Identify which cell holds the provided text, then report its [x, y] central coordinate. 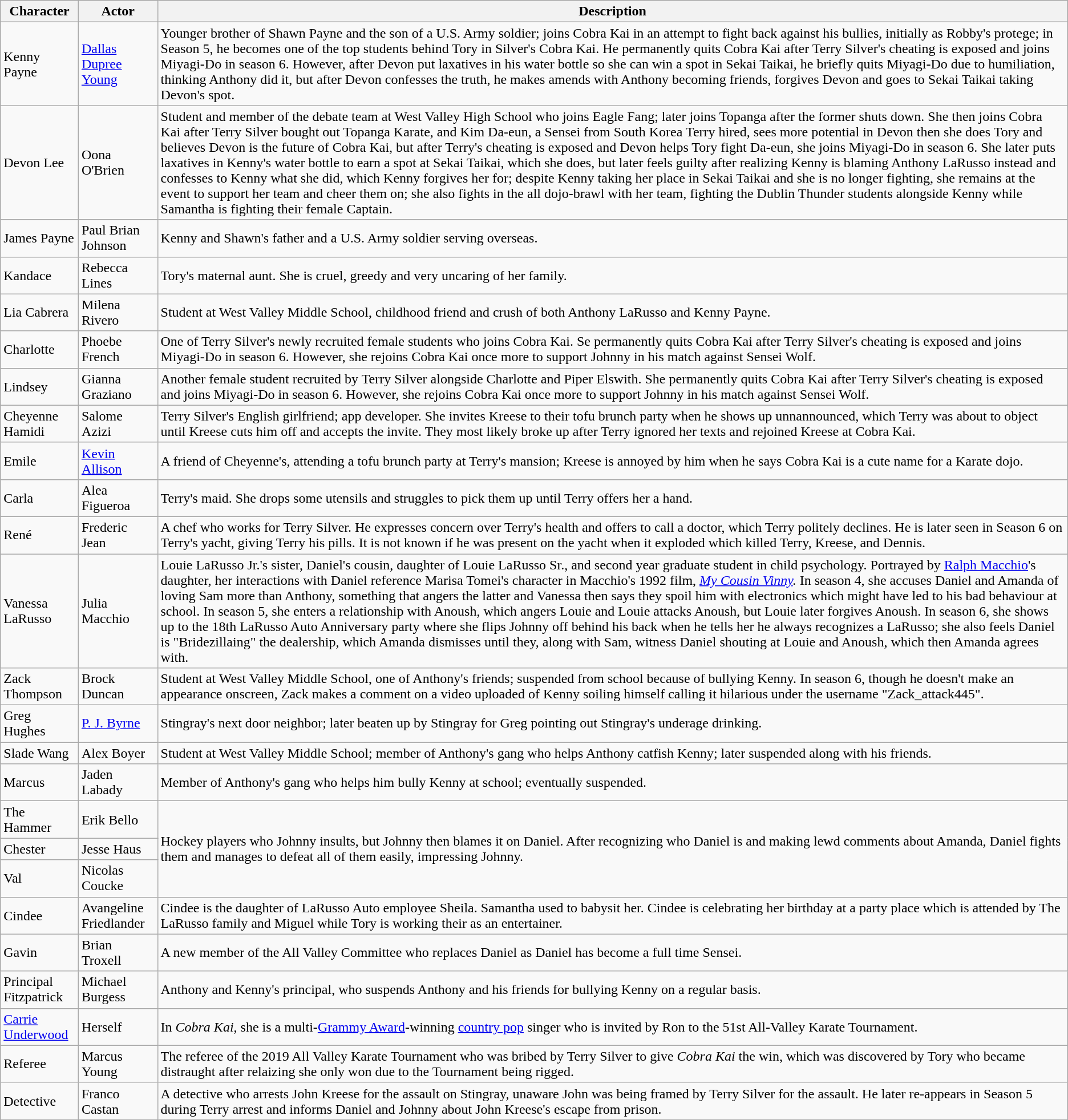
Kenny Payne [40, 64]
Salome Azizi [118, 423]
Kevin Allison [118, 461]
Val [40, 879]
Character [40, 11]
Julia Macchio [118, 610]
Student at West Valley Middle School, childhood friend and crush of both Anthony LaRusso and Kenny Payne. [613, 313]
Dallas Dupree Young [118, 64]
Vanessa LaRusso [40, 610]
Brian Troxell [118, 953]
Tory's maternal aunt. She is cruel, greedy and very uncaring of her family. [613, 275]
Avangeline Friedlander [118, 915]
Oona O'Brien [118, 163]
Frederic Jean [118, 535]
Description [613, 11]
Kandace [40, 275]
Kenny and Shawn's father and a U.S. Army soldier serving overseas. [613, 238]
Anthony and Kenny's principal, who suspends Anthony and his friends for bullying Kenny on a regular basis. [613, 989]
Marcus Young [118, 1064]
Erik Bello [118, 819]
Actor [118, 11]
Referee [40, 1064]
Zack Thompson [40, 687]
Stingray's next door neighbor; later beaten up by Stingray for Greg pointing out Stingray's underage drinking. [613, 723]
Lia Cabrera [40, 313]
Devon Lee [40, 163]
Alex Boyer [118, 753]
Member of Anthony's gang who helps him bully Kenny at school; eventually suspended. [613, 783]
Jaden Labady [118, 783]
Milena Rivero [118, 313]
Cindee [40, 915]
Phoebe French [118, 349]
Charlotte [40, 349]
Marcus [40, 783]
Franco Castan [118, 1101]
P. J. Byrne [118, 723]
Slade Wang [40, 753]
Carla [40, 498]
Carrie Underwood [40, 1027]
James Payne [40, 238]
Greg Hughes [40, 723]
Rebecca Lines [118, 275]
Principal Fitzpatrick [40, 989]
In Cobra Kai, she is a multi-Grammy Award-winning country pop singer who is invited by Ron to the 51st All-Valley Karate Tournament. [613, 1027]
The Hammer [40, 819]
Terry's maid. She drops some utensils and struggles to pick them up until Terry offers her a hand. [613, 498]
Lindsey [40, 387]
A new member of the All Valley Committee who replaces Daniel as Daniel has become a full time Sensei. [613, 953]
Michael Burgess [118, 989]
René [40, 535]
Brock Duncan [118, 687]
Detective [40, 1101]
Jesse Haus [118, 849]
Cheyenne Hamidi [40, 423]
Nicolas Coucke [118, 879]
Gavin [40, 953]
Gianna Graziano [118, 387]
Student at West Valley Middle School; member of Anthony's gang who helps Anthony catfish Kenny; later suspended along with his friends. [613, 753]
Chester [40, 849]
Emile [40, 461]
Paul Brian Johnson [118, 238]
Alea Figueroa [118, 498]
Herself [118, 1027]
